Extract the [X, Y] coordinate from the center of the cell holding the provided text.  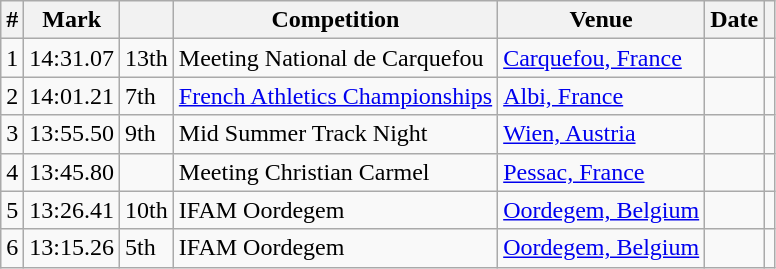
6 [12, 248]
13:26.41 [72, 210]
13:45.80 [72, 172]
14:31.07 [72, 58]
Meeting National de Carquefou [335, 58]
Pessac, France [602, 172]
3 [12, 134]
French Athletics Championships [335, 96]
7th [147, 96]
Venue [602, 20]
1 [12, 58]
9th [147, 134]
10th [147, 210]
13:15.26 [72, 248]
5 [12, 210]
14:01.21 [72, 96]
Wien, Austria [602, 134]
13:55.50 [72, 134]
2 [12, 96]
5th [147, 248]
Albi, France [602, 96]
Mark [72, 20]
Date [734, 20]
Meeting Christian Carmel [335, 172]
13th [147, 58]
4 [12, 172]
Competition [335, 20]
Mid Summer Track Night [335, 134]
# [12, 20]
Carquefou, France [602, 58]
